Determine the [X, Y] coordinate at the center of the cell enclosing the given text.  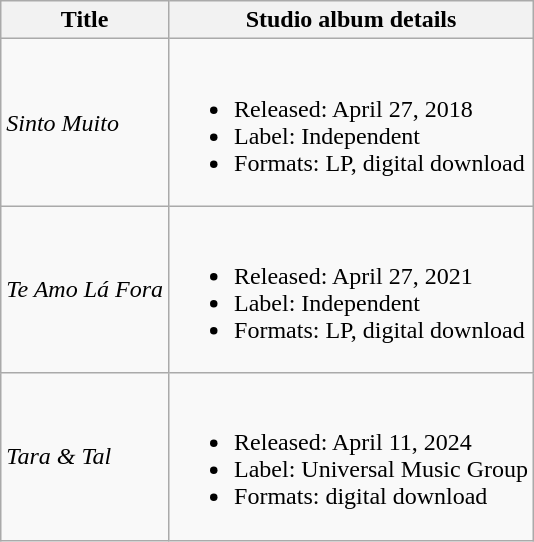
Title [85, 20]
Released: April 11, 2024Label: Universal Music GroupFormats: digital download [352, 456]
Released: April 27, 2018Label: IndependentFormats: LP, digital download [352, 122]
Sinto Muito [85, 122]
Tara & Tal [85, 456]
Te Amo Lá Fora [85, 290]
Released: April 27, 2021Label: IndependentFormats: LP, digital download [352, 290]
Studio album details [352, 20]
